Output the [X, Y] coordinate of the center of the cell containing the given text.  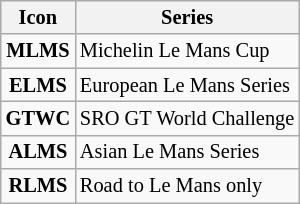
SRO GT World Challenge [187, 118]
Icon [38, 17]
Asian Le Mans Series [187, 152]
MLMS [38, 51]
Series [187, 17]
ALMS [38, 152]
GTWC [38, 118]
Road to Le Mans only [187, 186]
ELMS [38, 85]
European Le Mans Series [187, 85]
RLMS [38, 186]
Michelin Le Mans Cup [187, 51]
